Extract the [x, y] coordinate from the center of the cell holding the provided text.  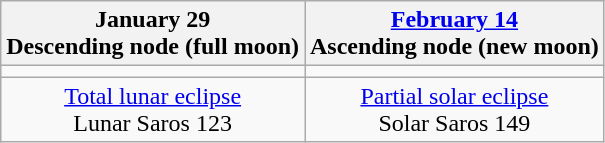
Total lunar eclipseLunar Saros 123 [153, 110]
February 14Ascending node (new moon) [454, 34]
January 29Descending node (full moon) [153, 34]
Partial solar eclipseSolar Saros 149 [454, 110]
